Capture the cell that displays the provided text and extract its [x, y] central coordinate. 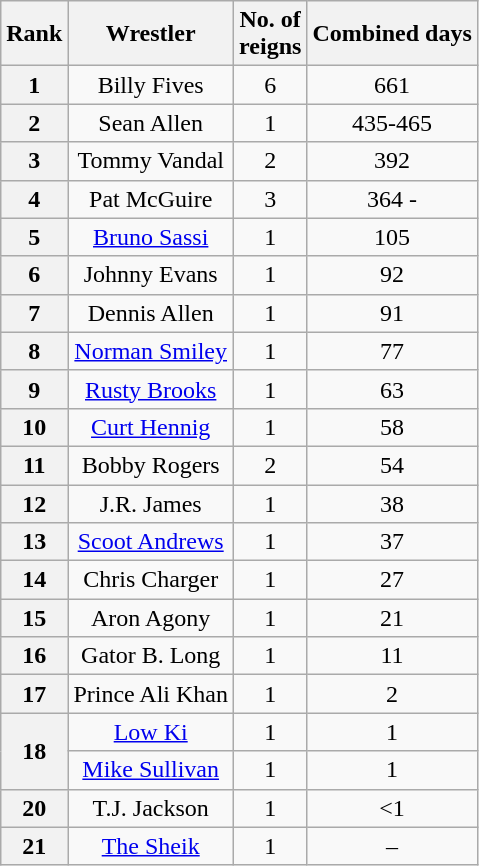
20 [34, 808]
Rank [34, 34]
Sean Allen [151, 123]
Pat McGuire [151, 199]
The Sheik [151, 846]
9 [34, 389]
Dennis Allen [151, 313]
– [392, 846]
12 [34, 503]
No. ofreigns [270, 34]
8 [34, 351]
Aron Agony [151, 618]
58 [392, 427]
17 [34, 694]
13 [34, 542]
<1 [392, 808]
54 [392, 465]
Bobby Rogers [151, 465]
15 [34, 618]
Curt Hennig [151, 427]
63 [392, 389]
105 [392, 237]
Johnny Evans [151, 275]
J.R. James [151, 503]
16 [34, 656]
Bruno Sassi [151, 237]
Combined days [392, 34]
Low Ki [151, 732]
661 [392, 85]
Norman Smiley [151, 351]
92 [392, 275]
Rusty Brooks [151, 389]
77 [392, 351]
91 [392, 313]
Wrestler [151, 34]
18 [34, 751]
364 - [392, 199]
Scoot Andrews [151, 542]
392 [392, 161]
38 [392, 503]
14 [34, 580]
5 [34, 237]
Chris Charger [151, 580]
Mike Sullivan [151, 770]
Gator B. Long [151, 656]
Billy Fives [151, 85]
435-465 [392, 123]
Tommy Vandal [151, 161]
4 [34, 199]
T.J. Jackson [151, 808]
Prince Ali Khan [151, 694]
27 [392, 580]
37 [392, 542]
7 [34, 313]
10 [34, 427]
